Return (x, y) of the center of cell containing provided text 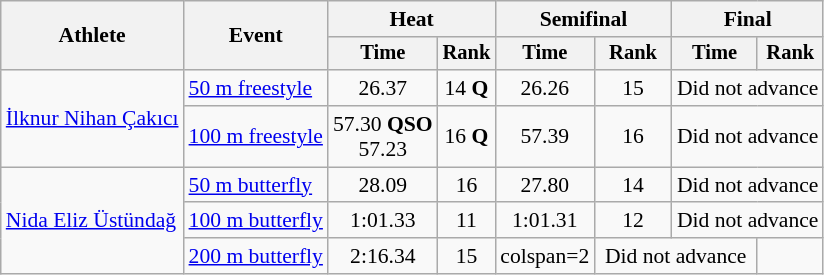
28.09 (383, 185)
57.30 QSO57.23 (383, 136)
12 (633, 221)
2:16.34 (383, 256)
1:01.31 (544, 221)
Semifinal (584, 19)
Athlete (92, 36)
50 m butterfly (256, 185)
26.26 (544, 88)
100 m freestyle (256, 136)
27.80 (544, 185)
colspan=2 (544, 256)
Event (256, 36)
100 m butterfly (256, 221)
50 m freestyle (256, 88)
200 m butterfly (256, 256)
16 Q (467, 136)
14 (633, 185)
14 Q (467, 88)
11 (467, 221)
57.39 (544, 136)
Final (748, 19)
Nida Eliz Üstündağ (92, 220)
26.37 (383, 88)
Heat (412, 19)
1:01.33 (383, 221)
İlknur Nihan Çakıcı (92, 118)
